Return the [x, y] coordinate for the center point of the cell that contains the specified text.  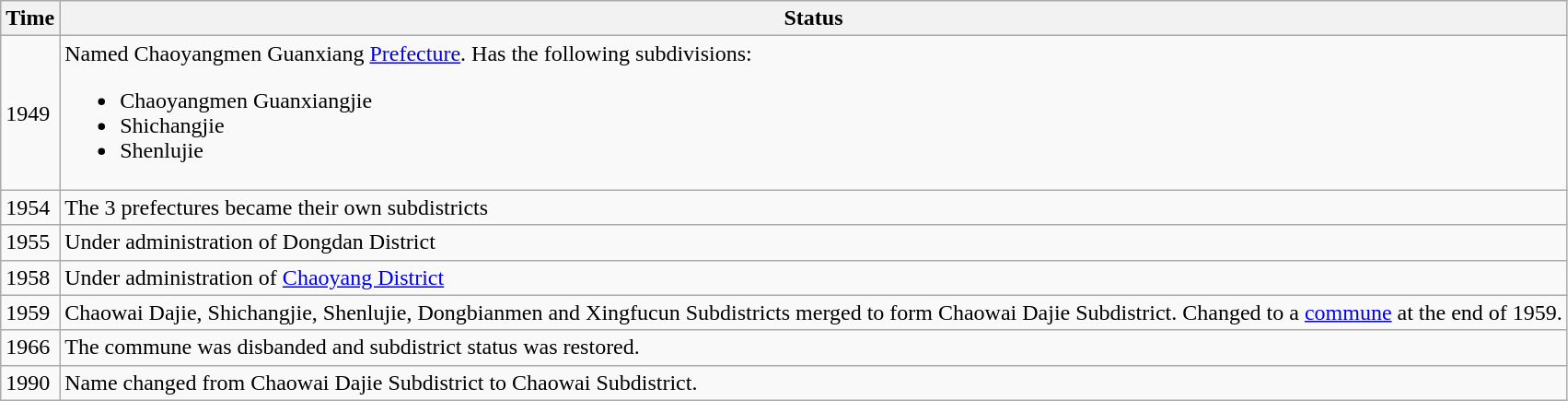
Under administration of Chaoyang District [814, 277]
The commune was disbanded and subdistrict status was restored. [814, 348]
1949 [30, 112]
1958 [30, 277]
The 3 prefectures became their own subdistricts [814, 207]
Named Chaoyangmen Guanxiang Prefecture. Has the following subdivisions:Chaoyangmen GuanxiangjieShichangjieShenlujie [814, 112]
1959 [30, 313]
1966 [30, 348]
Status [814, 18]
1954 [30, 207]
Name changed from Chaowai Dajie Subdistrict to Chaowai Subdistrict. [814, 383]
1955 [30, 242]
Time [30, 18]
Under administration of Dongdan District [814, 242]
1990 [30, 383]
